Capture the cell that displays the provided text and extract its [x, y] central coordinate. 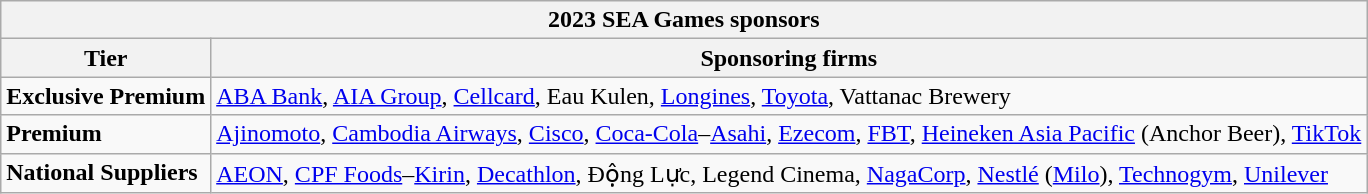
ABA Bank, AIA Group, Cellcard, Eau Kulen, Longines, Toyota, Vattanac Brewery [789, 96]
Ajinomoto, Cambodia Airways, Cisco, Coca-Cola–Asahi, Ezecom, FBT, Heineken Asia Pacific (Anchor Beer), TikTok [789, 134]
AEON, CPF Foods–Kirin, Decathlon, Động Lực, Legend Cinema, NagaCorp, Nestlé (Milo), Technogym, Unilever [789, 173]
Sponsoring firms [789, 58]
Exclusive Premium [106, 96]
2023 SEA Games sponsors [684, 20]
National Suppliers [106, 173]
Premium [106, 134]
Tier [106, 58]
